Output the (X, Y) coordinate of the center of the cell containing the given text.  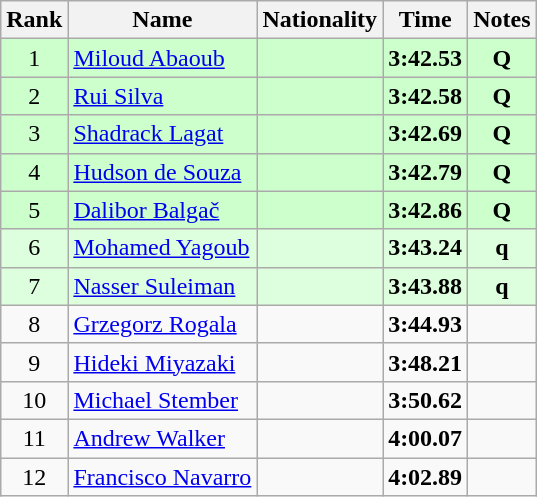
3:42.79 (426, 172)
3:42.58 (426, 96)
Dalibor Balgač (162, 210)
Francisco Navarro (162, 477)
Mohamed Yagoub (162, 248)
Andrew Walker (162, 438)
9 (34, 362)
1 (34, 58)
Time (426, 20)
Hideki Miyazaki (162, 362)
11 (34, 438)
7 (34, 286)
Nasser Suleiman (162, 286)
3 (34, 134)
Hudson de Souza (162, 172)
4 (34, 172)
6 (34, 248)
5 (34, 210)
4:00.07 (426, 438)
3:43.24 (426, 248)
3:50.62 (426, 400)
Name (162, 20)
12 (34, 477)
3:43.88 (426, 286)
4:02.89 (426, 477)
3:48.21 (426, 362)
2 (34, 96)
Grzegorz Rogala (162, 324)
Nationality (320, 20)
Rui Silva (162, 96)
Notes (502, 20)
3:42.69 (426, 134)
Miloud Abaoub (162, 58)
3:44.93 (426, 324)
3:42.53 (426, 58)
10 (34, 400)
8 (34, 324)
3:42.86 (426, 210)
Michael Stember (162, 400)
Shadrack Lagat (162, 134)
Rank (34, 20)
